Identify which cell holds the provided text, then report its [X, Y] central coordinate. 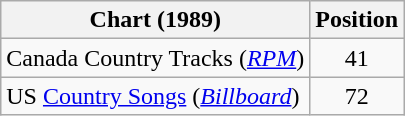
41 [357, 58]
Position [357, 20]
US Country Songs (Billboard) [156, 96]
72 [357, 96]
Canada Country Tracks (RPM) [156, 58]
Chart (1989) [156, 20]
